Identify which cell holds the provided text, then report its [X, Y] central coordinate. 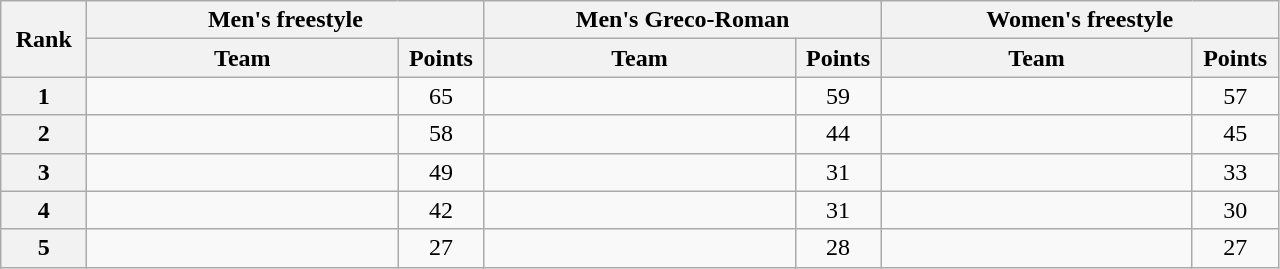
Men's Greco-Roman [682, 20]
2 [44, 134]
33 [1235, 172]
Rank [44, 39]
Women's freestyle [1080, 20]
Men's freestyle [286, 20]
58 [441, 134]
4 [44, 210]
5 [44, 248]
65 [441, 96]
45 [1235, 134]
1 [44, 96]
57 [1235, 96]
42 [441, 210]
59 [838, 96]
3 [44, 172]
44 [838, 134]
28 [838, 248]
49 [441, 172]
30 [1235, 210]
